Capture the cell that displays the provided text and extract its (x, y) central coordinate. 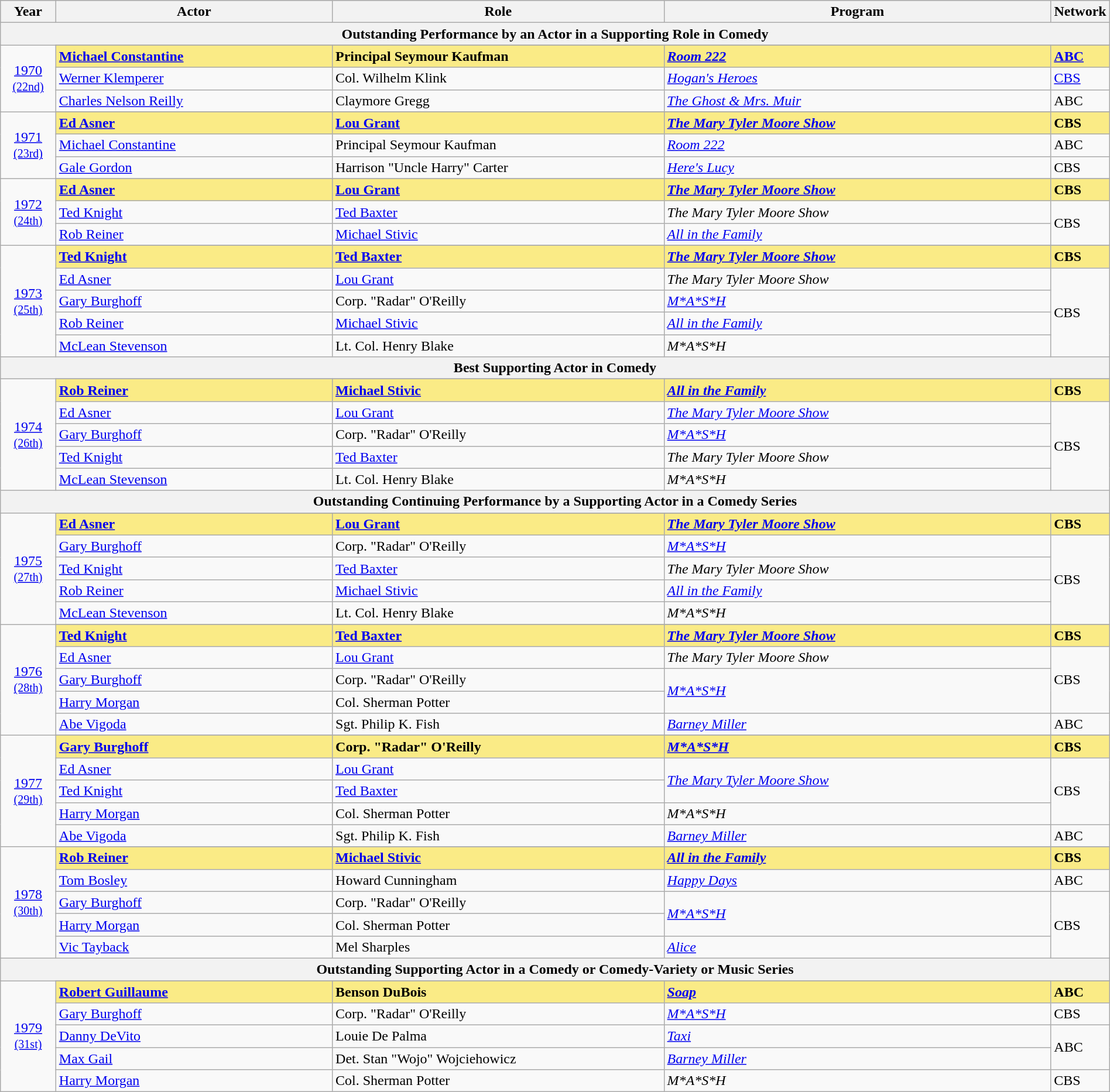
1972(24th) (28, 212)
Gale Gordon (194, 167)
Outstanding Supporting Actor in a Comedy or Comedy-Variety or Music Series (555, 969)
1975(27th) (28, 568)
The Ghost & Mrs. Muir (857, 101)
Charles Nelson Reilly (194, 101)
Alice (857, 947)
Danny DeVito (194, 1036)
1970(22nd) (28, 78)
1977(29th) (28, 791)
1976(28th) (28, 679)
Robert Guillaume (194, 992)
Happy Days (857, 880)
Col. Wilhelm Klink (499, 78)
Mel Sharples (499, 947)
1971(23rd) (28, 145)
Tom Bosley (194, 880)
1973(25th) (28, 301)
1978(30th) (28, 902)
1979(31st) (28, 1036)
Program (857, 12)
Benson DuBois (499, 992)
Outstanding Performance by an Actor in a Supporting Role in Comedy (555, 34)
Harrison "Uncle Harry" Carter (499, 167)
Outstanding Continuing Performance by a Supporting Actor in a Comedy Series (555, 502)
Actor (194, 12)
Year (28, 12)
Louie De Palma (499, 1036)
Network (1080, 12)
Soap (857, 992)
Claymore Gregg (499, 101)
Role (499, 12)
1974(26th) (28, 435)
Det. Stan "Wojo" Wojciehowicz (499, 1059)
Taxi (857, 1036)
Best Supporting Actor in Comedy (555, 368)
Howard Cunningham (499, 880)
Max Gail (194, 1059)
Werner Klemperer (194, 78)
Vic Tayback (194, 947)
Here's Lucy (857, 167)
Hogan's Heroes (857, 78)
